Locate the cell with the specified text and output its [X, Y] center coordinate. 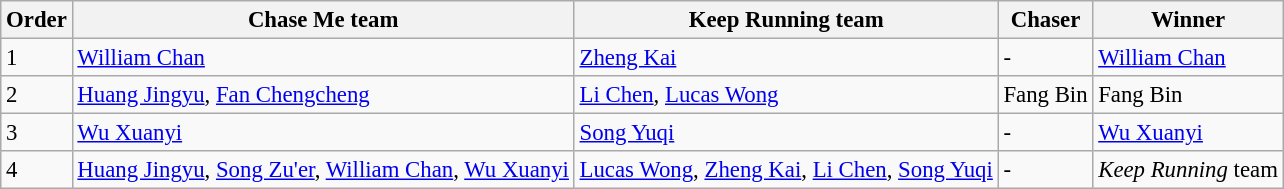
1 [36, 58]
4 [36, 170]
Huang Jingyu, Fan Chengcheng [323, 95]
2 [36, 95]
Order [36, 20]
Chase Me team [323, 20]
Lucas Wong, Zheng Kai, Li Chen, Song Yuqi [786, 170]
Chaser [1046, 20]
Song Yuqi [786, 133]
3 [36, 133]
Winner [1188, 20]
Huang Jingyu, Song Zu'er, William Chan, Wu Xuanyi [323, 170]
Li Chen, Lucas Wong [786, 95]
Zheng Kai [786, 58]
